From the cell containing the given text, extract its center point as (x, y) coordinate. 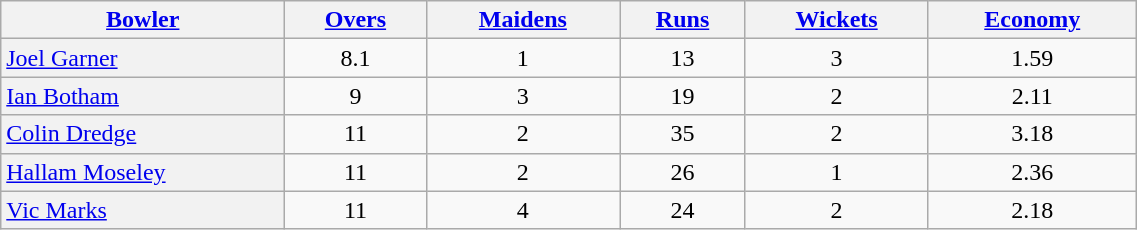
2.11 (1032, 96)
4 (523, 210)
Hallam Moseley (143, 172)
19 (683, 96)
Economy (1032, 20)
2.36 (1032, 172)
Maidens (523, 20)
13 (683, 58)
1.59 (1032, 58)
Overs (356, 20)
2.18 (1032, 210)
Colin Dredge (143, 134)
9 (356, 96)
26 (683, 172)
Bowler (143, 20)
Joel Garner (143, 58)
3.18 (1032, 134)
8.1 (356, 58)
35 (683, 134)
Runs (683, 20)
24 (683, 210)
Vic Marks (143, 210)
Wickets (836, 20)
Ian Botham (143, 96)
